Extract the (x, y) coordinate from the center of the cell holding the provided text.  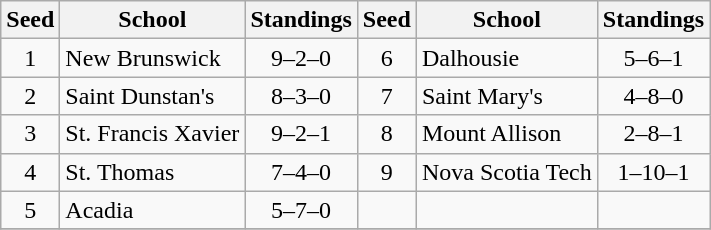
1 (30, 58)
Saint Dunstan's (152, 96)
5–6–1 (653, 58)
4–8–0 (653, 96)
8–3–0 (301, 96)
5 (30, 210)
Dalhousie (506, 58)
Saint Mary's (506, 96)
3 (30, 134)
7 (386, 96)
9 (386, 172)
9–2–0 (301, 58)
4 (30, 172)
7–4–0 (301, 172)
Acadia (152, 210)
1–10–1 (653, 172)
8 (386, 134)
Mount Allison (506, 134)
2–8–1 (653, 134)
St. Thomas (152, 172)
Nova Scotia Tech (506, 172)
5–7–0 (301, 210)
6 (386, 58)
2 (30, 96)
New Brunswick (152, 58)
9–2–1 (301, 134)
St. Francis Xavier (152, 134)
